From the cell containing the given text, extract its center point as (x, y) coordinate. 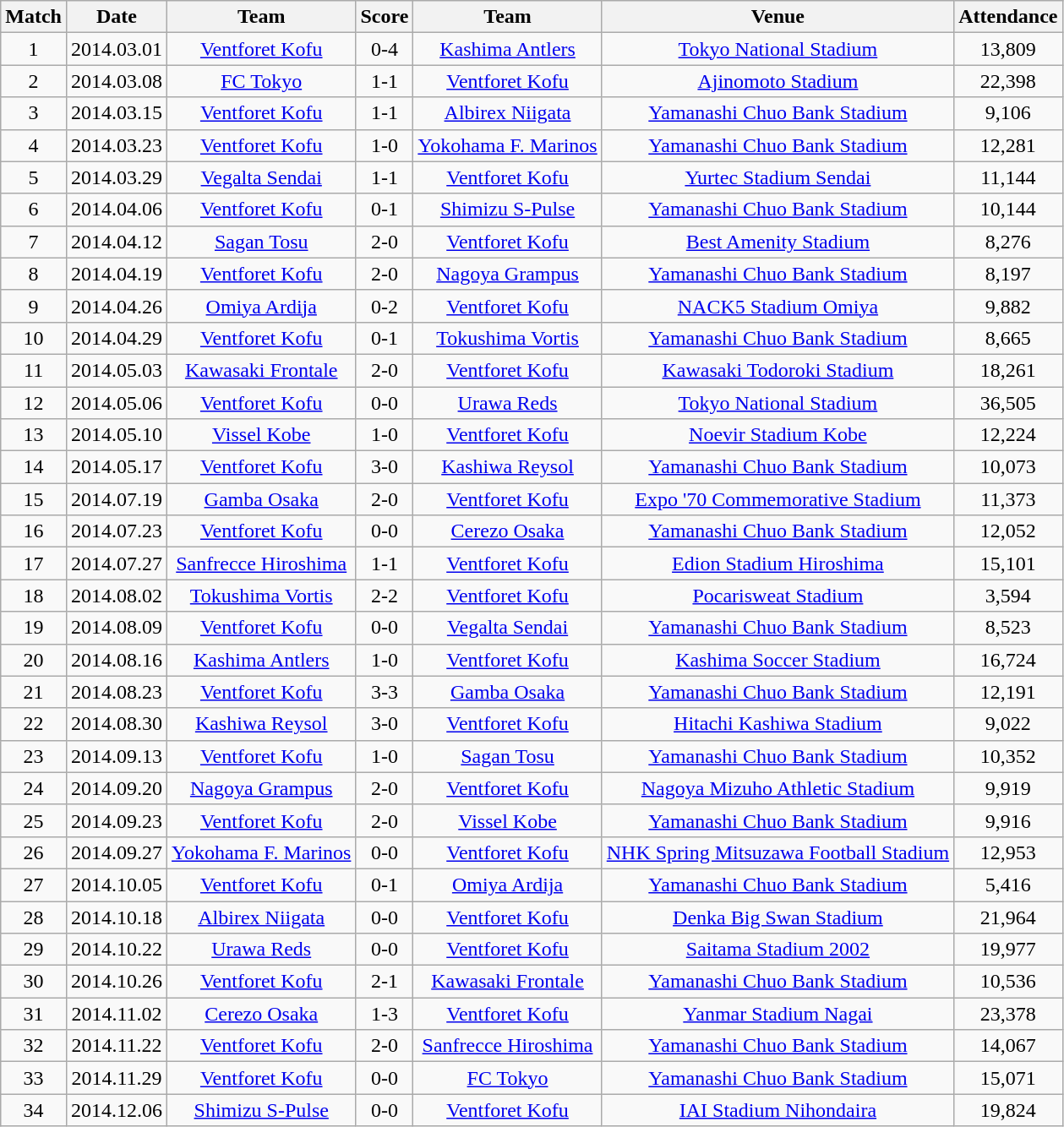
2014.11.29 (117, 1078)
11 (34, 370)
9,106 (1008, 113)
Expo '70 Commemorative Stadium (778, 499)
Kashima Soccer Stadium (778, 660)
6 (34, 210)
2014.10.26 (117, 982)
8,665 (1008, 338)
13,809 (1008, 49)
16 (34, 531)
2014.09.13 (117, 756)
Noevir Stadium Kobe (778, 435)
2014.03.15 (117, 113)
2-2 (385, 596)
2014.07.27 (117, 563)
2014.07.19 (117, 499)
3 (34, 113)
11,373 (1008, 499)
10,144 (1008, 210)
19,824 (1008, 1110)
13 (34, 435)
2014.12.06 (117, 1110)
2014.04.06 (117, 210)
Best Amenity Stadium (778, 242)
31 (34, 1014)
20 (34, 660)
12,224 (1008, 435)
14,067 (1008, 1046)
22,398 (1008, 81)
Yurtec Stadium Sendai (778, 177)
2014.03.23 (117, 145)
5,416 (1008, 885)
10,352 (1008, 756)
Pocarisweat Stadium (778, 596)
2-1 (385, 982)
12,191 (1008, 692)
2014.09.20 (117, 788)
14 (34, 467)
2014.03.01 (117, 49)
30 (34, 982)
Kawasaki Todoroki Stadium (778, 370)
8,197 (1008, 274)
27 (34, 885)
2014.11.22 (117, 1046)
8,523 (1008, 628)
5 (34, 177)
2014.07.23 (117, 531)
NHK Spring Mitsuzawa Football Stadium (778, 852)
2014.09.27 (117, 852)
2014.10.22 (117, 950)
2014.04.19 (117, 274)
3-3 (385, 692)
12,281 (1008, 145)
2014.04.12 (117, 242)
2014.08.30 (117, 724)
21,964 (1008, 917)
2014.08.23 (117, 692)
17 (34, 563)
19 (34, 628)
Ajinomoto Stadium (778, 81)
2014.03.08 (117, 81)
7 (34, 242)
18 (34, 596)
2014.08.09 (117, 628)
15,101 (1008, 563)
9 (34, 306)
2014.03.29 (117, 177)
8 (34, 274)
1 (34, 49)
Date (117, 17)
24 (34, 788)
29 (34, 950)
12,953 (1008, 852)
9,022 (1008, 724)
12,052 (1008, 531)
2014.05.17 (117, 467)
23 (34, 756)
0-4 (385, 49)
2014.08.16 (117, 660)
26 (34, 852)
2014.04.26 (117, 306)
NACK5 Stadium Omiya (778, 306)
9,919 (1008, 788)
Venue (778, 17)
10,073 (1008, 467)
28 (34, 917)
10,536 (1008, 982)
33 (34, 1078)
3,594 (1008, 596)
Yanmar Stadium Nagai (778, 1014)
34 (34, 1110)
2014.04.29 (117, 338)
2014.10.18 (117, 917)
0-2 (385, 306)
Edion Stadium Hiroshima (778, 563)
Hitachi Kashiwa Stadium (778, 724)
11,144 (1008, 177)
16,724 (1008, 660)
18,261 (1008, 370)
21 (34, 692)
4 (34, 145)
2014.09.23 (117, 820)
Attendance (1008, 17)
8,276 (1008, 242)
2014.05.10 (117, 435)
IAI Stadium Nihondaira (778, 1110)
22 (34, 724)
Saitama Stadium 2002 (778, 950)
Score (385, 17)
2014.11.02 (117, 1014)
32 (34, 1046)
15,071 (1008, 1078)
Match (34, 17)
19,977 (1008, 950)
12 (34, 403)
36,505 (1008, 403)
9,882 (1008, 306)
2014.05.03 (117, 370)
1-3 (385, 1014)
2014.08.02 (117, 596)
2 (34, 81)
23,378 (1008, 1014)
Denka Big Swan Stadium (778, 917)
25 (34, 820)
9,916 (1008, 820)
10 (34, 338)
Nagoya Mizuho Athletic Stadium (778, 788)
2014.10.05 (117, 885)
15 (34, 499)
2014.05.06 (117, 403)
